Capture the cell that displays the provided text and extract its (X, Y) central coordinate. 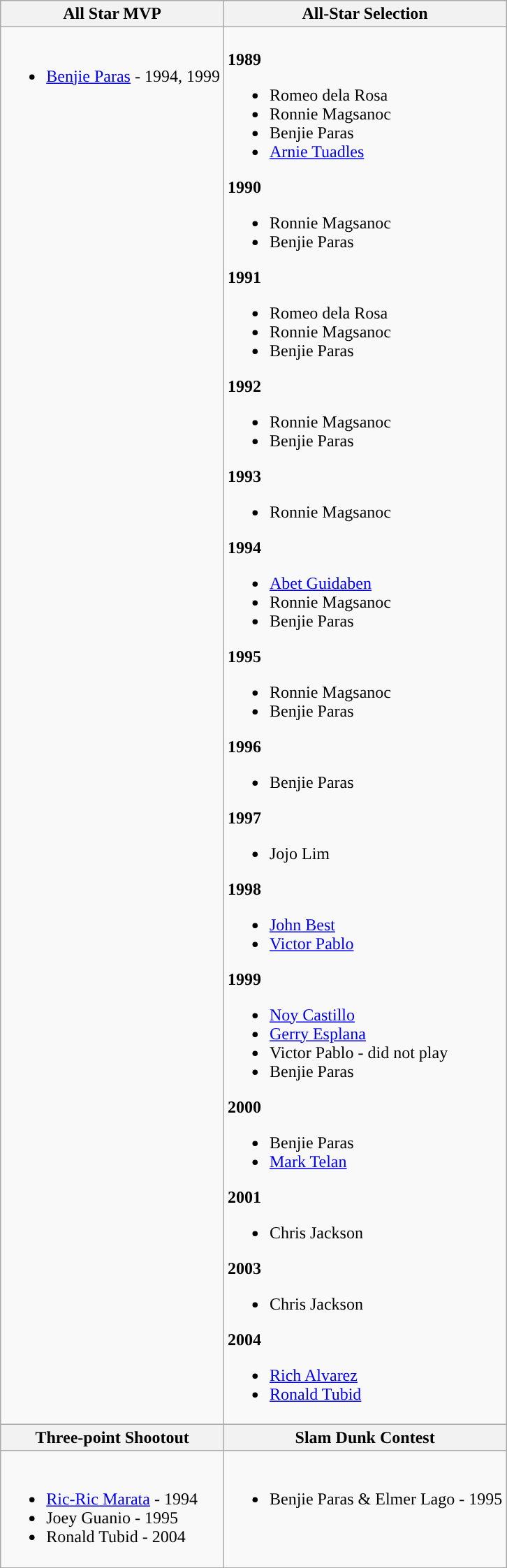
Three-point Shootout (112, 1437)
All-Star Selection (365, 14)
All Star MVP (112, 14)
Benjie Paras - 1994, 1999 (112, 726)
Ric-Ric Marata - 1994Joey Guanio - 1995Ronald Tubid - 2004 (112, 1509)
Slam Dunk Contest (365, 1437)
Benjie Paras & Elmer Lago - 1995 (365, 1509)
